Return the (x, y) coordinate for the center point of the cell that contains the specified text.  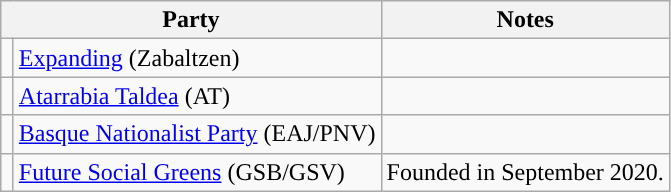
Future Social Greens (GSB/GSV) (197, 172)
Founded in September 2020. (525, 172)
Expanding (Zabaltzen) (197, 58)
Party (191, 20)
Atarrabia Taldea (AT) (197, 96)
Notes (525, 20)
Basque Nationalist Party (EAJ/PNV) (197, 134)
